Find where the given text appears and provide that cell's center as [X, Y] coordinate. 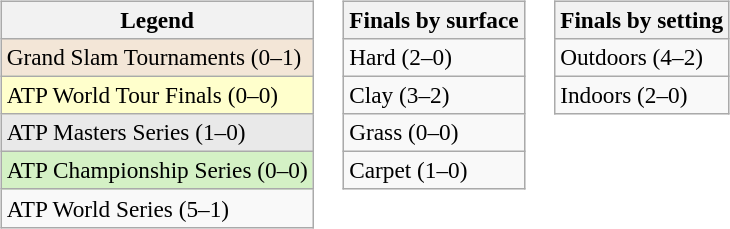
ATP Championship Series (0–0) [157, 171]
ATP World Tour Finals (0–0) [157, 95]
Outdoors (4–2) [642, 57]
Finals by setting [642, 20]
Finals by surface [434, 20]
Grand Slam Tournaments (0–1) [157, 57]
Grass (0–0) [434, 133]
Clay (3–2) [434, 95]
Indoors (2–0) [642, 95]
ATP World Series (5–1) [157, 208]
ATP Masters Series (1–0) [157, 133]
Hard (2–0) [434, 57]
Carpet (1–0) [434, 171]
Legend [157, 20]
